Output the [X, Y] coordinate of the center of the cell containing the given text.  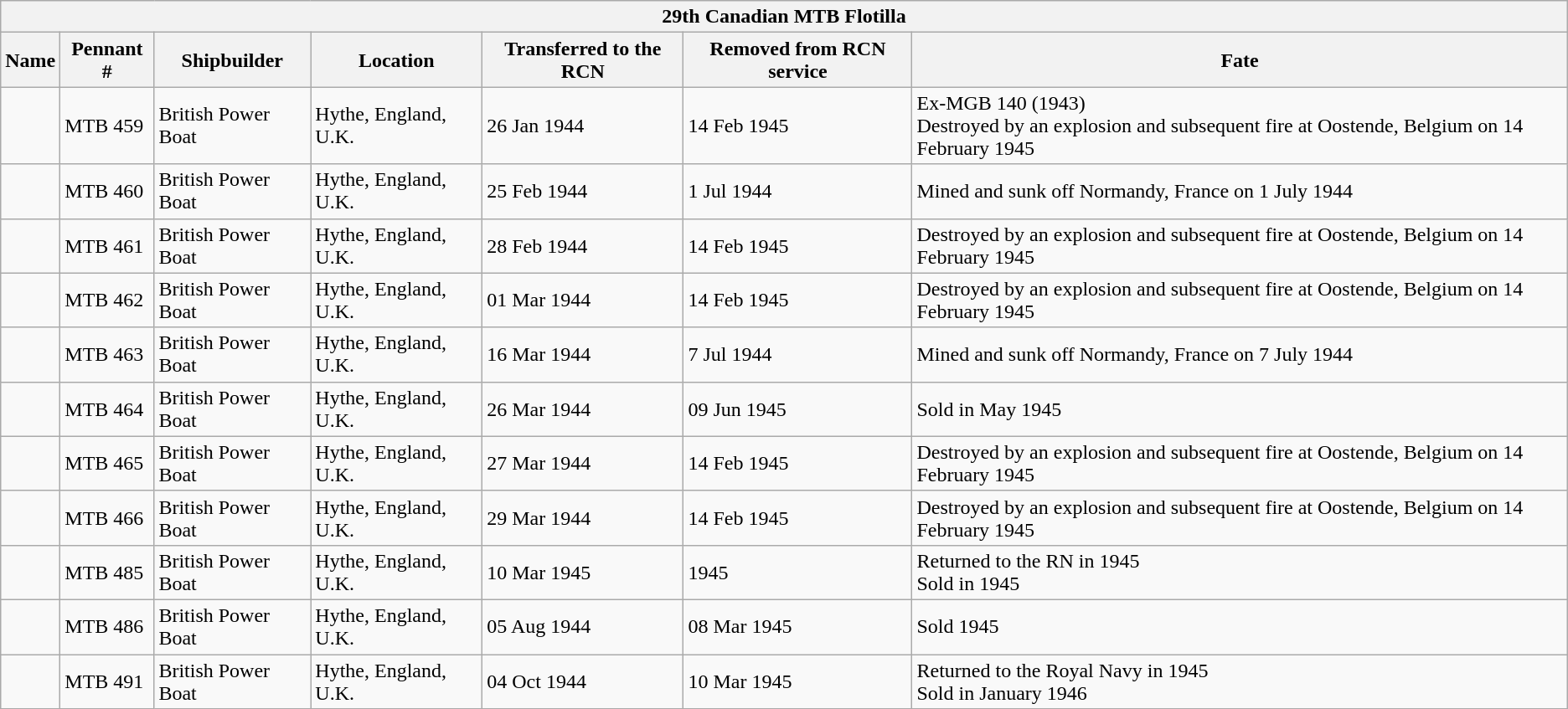
MTB 465 [107, 464]
08 Mar 1945 [797, 626]
27 Mar 1944 [583, 464]
MTB 486 [107, 626]
1945 [797, 573]
Removed from RCN service [797, 60]
MTB 464 [107, 408]
Transferred to the RCN [583, 60]
01 Mar 1944 [583, 300]
Location [397, 60]
MTB 485 [107, 573]
Pennant # [107, 60]
25 Feb 1944 [583, 191]
Returned to the RN in 1945Sold in 1945 [1240, 573]
16 Mar 1944 [583, 355]
MTB 466 [107, 517]
28 Feb 1944 [583, 246]
MTB 463 [107, 355]
Mined and sunk off Normandy, France on 7 July 1944 [1240, 355]
05 Aug 1944 [583, 626]
MTB 461 [107, 246]
Sold in May 1945 [1240, 408]
MTB 462 [107, 300]
Fate [1240, 60]
MTB 459 [107, 126]
Shipbuilder [233, 60]
Sold 1945 [1240, 626]
26 Mar 1944 [583, 408]
Name [30, 60]
Returned to the Royal Navy in 1945Sold in January 1946 [1240, 681]
7 Jul 1944 [797, 355]
29th Canadian MTB Flotilla [784, 17]
26 Jan 1944 [583, 126]
1 Jul 1944 [797, 191]
29 Mar 1944 [583, 517]
MTB 491 [107, 681]
04 Oct 1944 [583, 681]
MTB 460 [107, 191]
Mined and sunk off Normandy, France on 1 July 1944 [1240, 191]
09 Jun 1945 [797, 408]
Ex-MGB 140 (1943)Destroyed by an explosion and subsequent fire at Oostende, Belgium on 14 February 1945 [1240, 126]
